Provide the [x, y] coordinate of the cell's center where the given text is located.  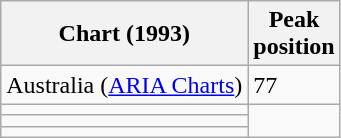
77 [294, 85]
Peakposition [294, 34]
Australia (ARIA Charts) [124, 85]
Chart (1993) [124, 34]
